Pinpoint the cell where the given text exists, returning its (X, Y) midpoint coordinate. 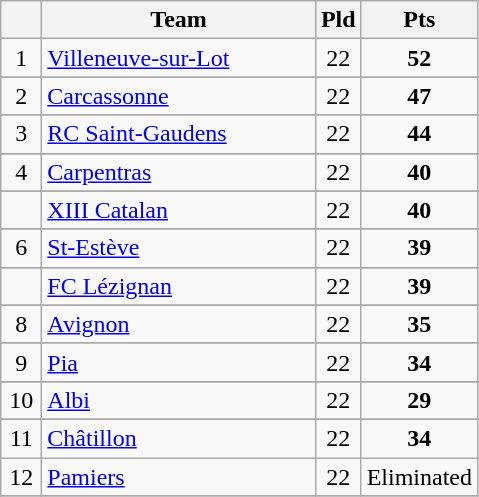
8 (22, 324)
Villeneuve-sur-Lot (179, 58)
Eliminated (419, 477)
Pts (419, 20)
47 (419, 96)
44 (419, 134)
Châtillon (179, 438)
XIII Catalan (179, 210)
52 (419, 58)
Albi (179, 400)
Carpentras (179, 172)
Carcassonne (179, 96)
3 (22, 134)
Pia (179, 362)
6 (22, 248)
29 (419, 400)
Team (179, 20)
Avignon (179, 324)
2 (22, 96)
11 (22, 438)
12 (22, 477)
RC Saint-Gaudens (179, 134)
10 (22, 400)
35 (419, 324)
9 (22, 362)
Pld (338, 20)
Pamiers (179, 477)
4 (22, 172)
St-Estève (179, 248)
1 (22, 58)
FC Lézignan (179, 286)
